From the cell containing the given text, extract its center point as (x, y) coordinate. 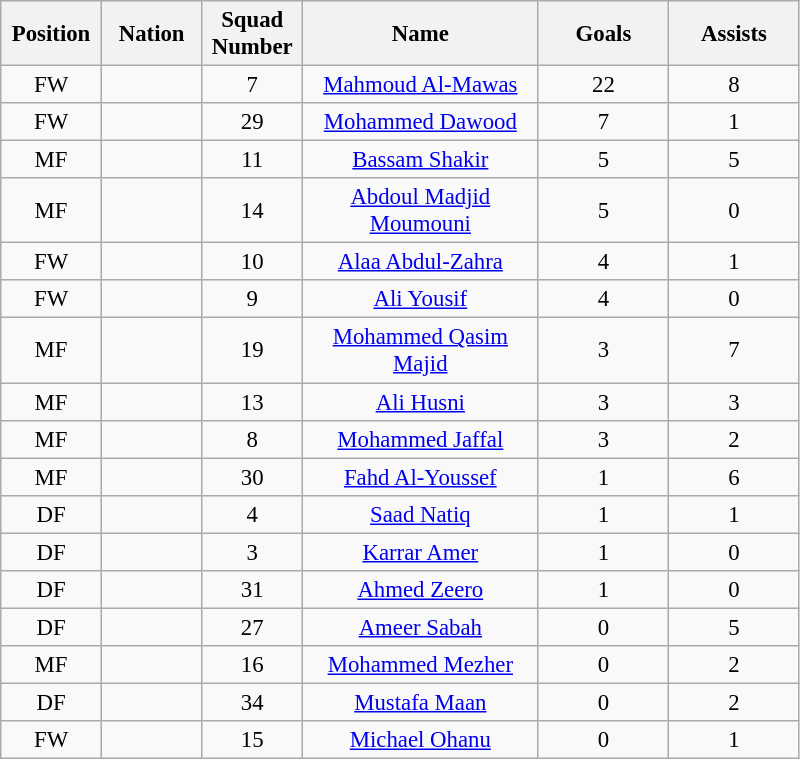
16 (252, 665)
Mohammed Qasim Majid (421, 350)
Mohammed Dawood (421, 122)
Assists (734, 34)
Ali Yousif (421, 299)
27 (252, 627)
9 (252, 299)
14 (252, 210)
Name (421, 34)
Ali Husni (421, 402)
34 (252, 702)
Mohammed Jaffal (421, 439)
29 (252, 122)
6 (734, 477)
Ahmed Zeero (421, 590)
Bassam Shakir (421, 160)
Alaa Abdul-Zahra (421, 262)
Position (52, 34)
Abdoul Madjid Moumouni (421, 210)
22 (604, 85)
Goals (604, 34)
10 (252, 262)
Mahmoud Al-Mawas (421, 85)
Nation (152, 34)
11 (252, 160)
15 (252, 740)
Squad Number (252, 34)
30 (252, 477)
31 (252, 590)
Karrar Amer (421, 552)
Fahd Al-Youssef (421, 477)
Michael Ohanu (421, 740)
Mustafa Maan (421, 702)
Mohammed Mezher (421, 665)
Ameer Sabah (421, 627)
13 (252, 402)
19 (252, 350)
Saad Natiq (421, 514)
